Pinpoint the cell where the given text exists, returning its [x, y] midpoint coordinate. 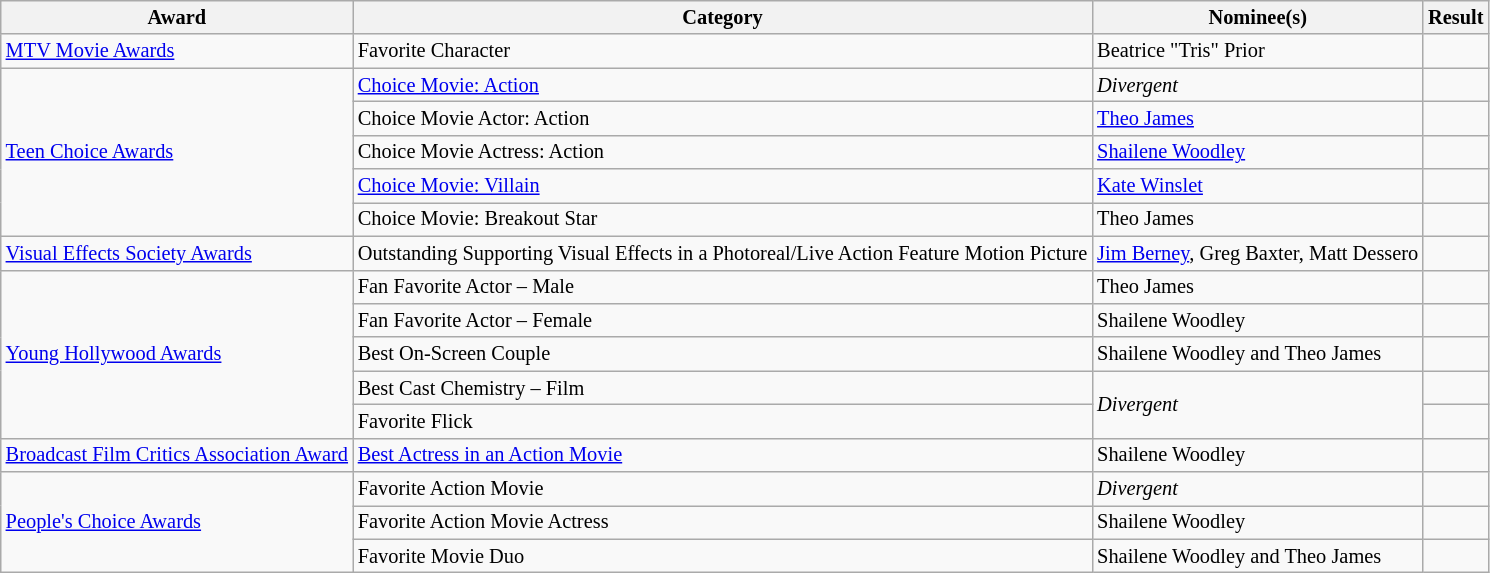
People's Choice Awards [177, 522]
Nominee(s) [1258, 17]
Choice Movie Actress: Action [722, 152]
Kate Winslet [1258, 186]
Fan Favorite Actor – Male [722, 287]
Beatrice "Tris" Prior [1258, 51]
Teen Choice Awards [177, 152]
Choice Movie: Action [722, 85]
Favorite Movie Duo [722, 556]
Choice Movie: Breakout Star [722, 219]
Category [722, 17]
Outstanding Supporting Visual Effects in a Photoreal/Live Action Feature Motion Picture [722, 253]
MTV Movie Awards [177, 51]
Choice Movie: Villain [722, 186]
Choice Movie Actor: Action [722, 118]
Visual Effects Society Awards [177, 253]
Best Actress in an Action Movie [722, 455]
Fan Favorite Actor – Female [722, 320]
Favorite Action Movie [722, 489]
Best On-Screen Couple [722, 354]
Favorite Flick [722, 421]
Best Cast Chemistry – Film [722, 388]
Award [177, 17]
Young Hollywood Awards [177, 354]
Result [1456, 17]
Favorite Action Movie Actress [722, 522]
Jim Berney, Greg Baxter, Matt Dessero [1258, 253]
Favorite Character [722, 51]
Broadcast Film Critics Association Award [177, 455]
